Find where the given text appears and provide that cell's center as [X, Y] coordinate. 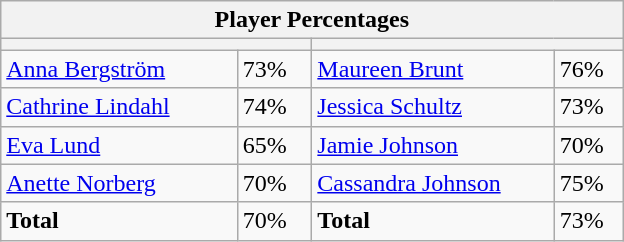
Cassandra Johnson [433, 183]
Jessica Schultz [433, 107]
Anna Bergström [119, 69]
75% [588, 183]
65% [274, 145]
Jamie Johnson [433, 145]
74% [274, 107]
Player Percentages [312, 20]
Cathrine Lindahl [119, 107]
Maureen Brunt [433, 69]
Eva Lund [119, 145]
76% [588, 69]
Anette Norberg [119, 183]
